Find where the given text appears and provide that cell's center as (x, y) coordinate. 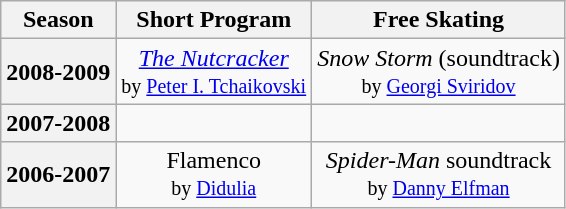
Spider-Man soundtrack by Danny Elfman (439, 174)
Flamenco by Didulia (214, 174)
Snow Storm (soundtrack) by Georgi Sviridov (439, 72)
Season (58, 20)
Short Program (214, 20)
2007-2008 (58, 123)
2006-2007 (58, 174)
Free Skating (439, 20)
2008-2009 (58, 72)
The Nutcracker by Peter I. Tchaikovski (214, 72)
